Capture the cell that displays the provided text and extract its [x, y] central coordinate. 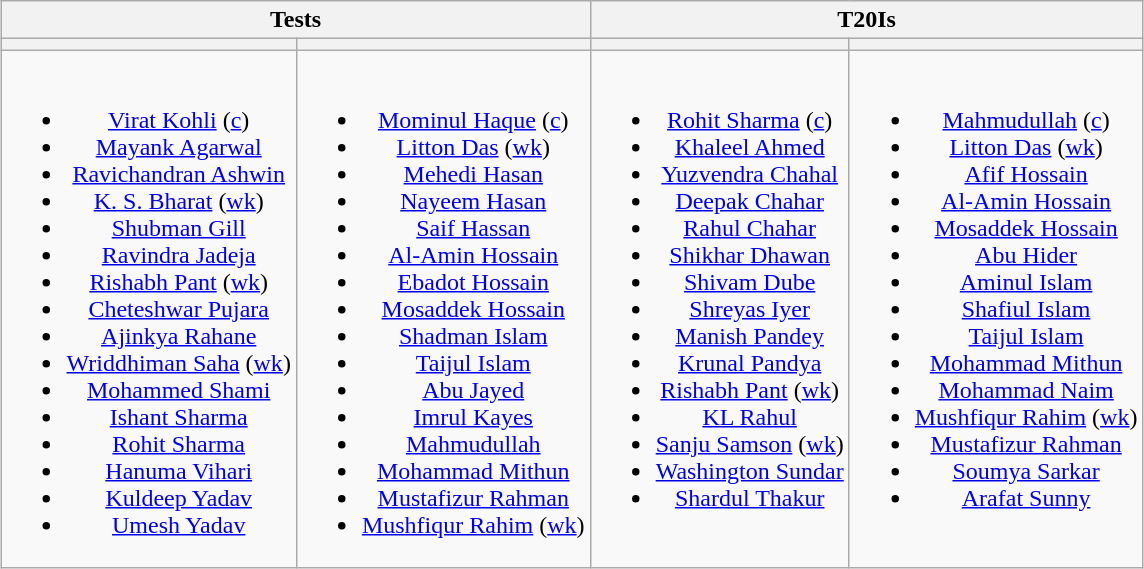
T20Is [866, 20]
Tests [296, 20]
